Identify which cell holds the provided text, then report its [x, y] central coordinate. 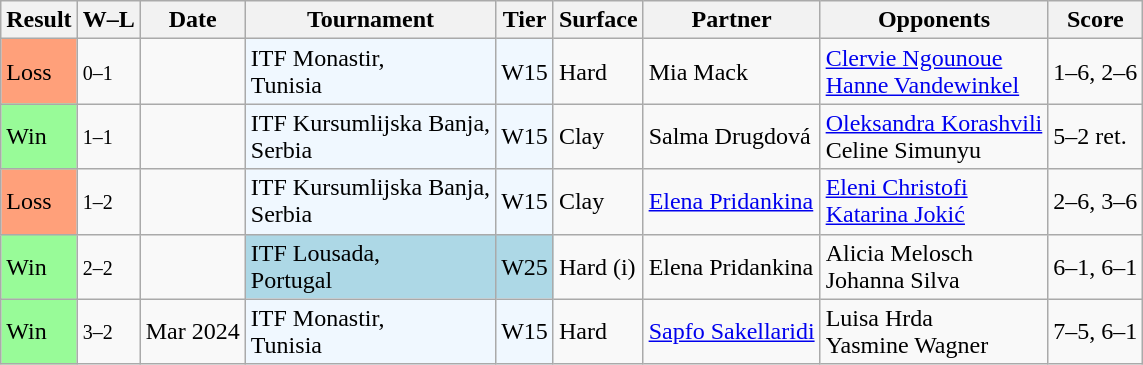
Score [1096, 20]
Surface [598, 20]
Eleni Christofi Katarina Jokić [934, 202]
5–2 ret. [1096, 136]
1–6, 2–6 [1096, 72]
3–2 [108, 332]
Luisa Hrda Yasmine Wagner [934, 332]
Sapfo Sakellaridi [732, 332]
W25 [525, 266]
Oleksandra Korashvili Celine Simunyu [934, 136]
Mia Mack [732, 72]
2–2 [108, 266]
Tournament [370, 20]
Opponents [934, 20]
Date [192, 20]
Partner [732, 20]
Tier [525, 20]
1–2 [108, 202]
Result [39, 20]
Salma Drugdová [732, 136]
2–6, 3–6 [1096, 202]
ITF Lousada, Portugal [370, 266]
0–1 [108, 72]
6–1, 6–1 [1096, 266]
1–1 [108, 136]
7–5, 6–1 [1096, 332]
Clervie Ngounoue Hanne Vandewinkel [934, 72]
Alicia Melosch Johanna Silva [934, 266]
Hard (i) [598, 266]
Mar 2024 [192, 332]
W–L [108, 20]
